Search for the cell housing the specified text and yield its (x, y) center coordinate. 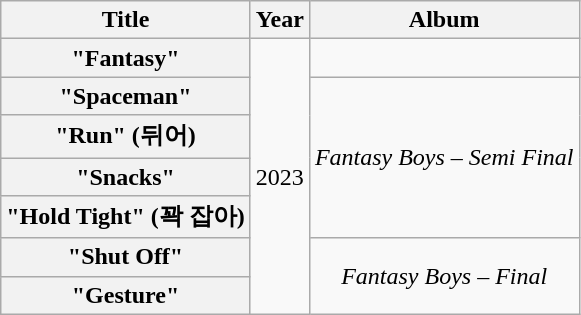
2023 (280, 176)
"Shut Off" (126, 257)
Album (444, 20)
Fantasy Boys – Semi Final (444, 158)
Fantasy Boys – Final (444, 276)
Year (280, 20)
"Gesture" (126, 295)
"Fantasy" (126, 58)
"Spaceman" (126, 96)
"Run" (뒤어) (126, 136)
Title (126, 20)
"Snacks" (126, 177)
"Hold Tight" (꽉 잡아) (126, 218)
